Return [x, y] of the center of cell containing provided text 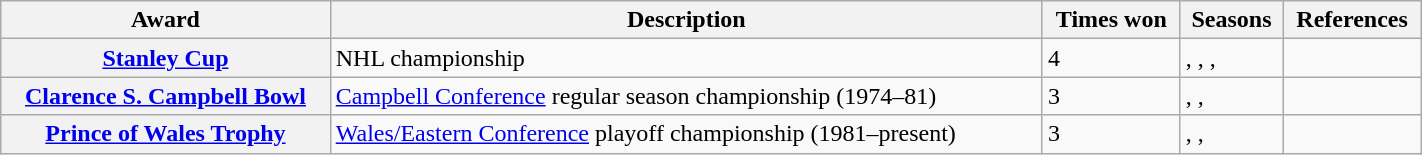
NHL championship [686, 58]
Wales/Eastern Conference playoff championship (1981–present) [686, 134]
Clarence S. Campbell Bowl [166, 96]
Campbell Conference regular season championship (1974–81) [686, 96]
, , , [1232, 58]
Award [166, 20]
References [1352, 20]
Stanley Cup [166, 58]
4 [1111, 58]
Seasons [1232, 20]
Prince of Wales Trophy [166, 134]
Times won [1111, 20]
Description [686, 20]
